Capture the cell that displays the provided text and extract its [X, Y] central coordinate. 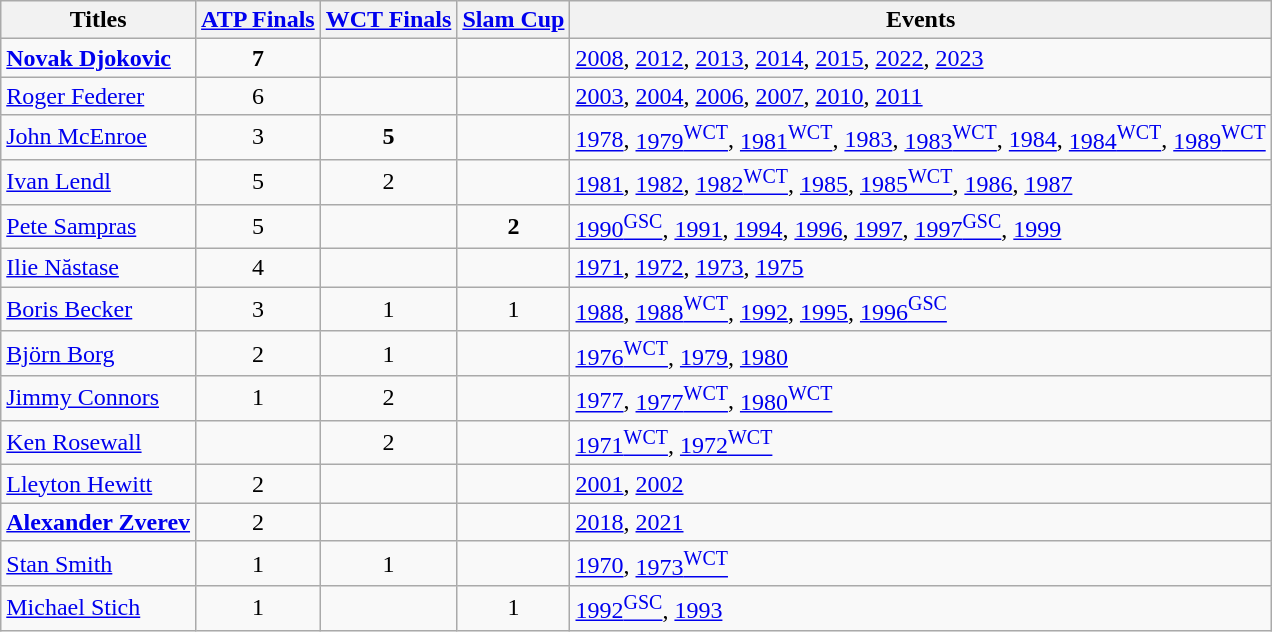
2018, 2021 [920, 522]
1978, 1979WCT, 1981WCT, 1983, 1983WCT, 1984, 1984WCT, 1989WCT [920, 138]
7 [258, 58]
Lleyton Hewitt [98, 484]
1981, 1982, 1982WCT, 1985, 1985WCT, 1986, 1987 [920, 182]
1971WCT, 1972WCT [920, 442]
1988, 1988WCT, 1992, 1995, 1996GSC [920, 310]
2003, 2004, 2006, 2007, 2010, 2011 [920, 96]
Novak Djokovic [98, 58]
Ilie Năstase [98, 268]
1977, 1977WCT, 1980WCT [920, 398]
Slam Cup [514, 20]
Alexander Zverev [98, 522]
Ken Rosewall [98, 442]
WCT Finals [388, 20]
4 [258, 268]
Ivan Lendl [98, 182]
1970, 1973WCT [920, 564]
Pete Sampras [98, 226]
ATP Finals [258, 20]
1992GSC, 1993 [920, 608]
Roger Federer [98, 96]
1990GSC, 1991, 1994, 1996, 1997, 1997GSC, 1999 [920, 226]
Stan Smith [98, 564]
Boris Becker [98, 310]
John McEnroe [98, 138]
Michael Stich [98, 608]
1976WCT, 1979, 1980 [920, 354]
2008, 2012, 2013, 2014, 2015, 2022, 2023 [920, 58]
1971, 1972, 1973, 1975 [920, 268]
Events [920, 20]
Jimmy Connors [98, 398]
2001, 2002 [920, 484]
Björn Borg [98, 354]
Titles [98, 20]
6 [258, 96]
